Identify which cell holds the provided text, then report its (x, y) central coordinate. 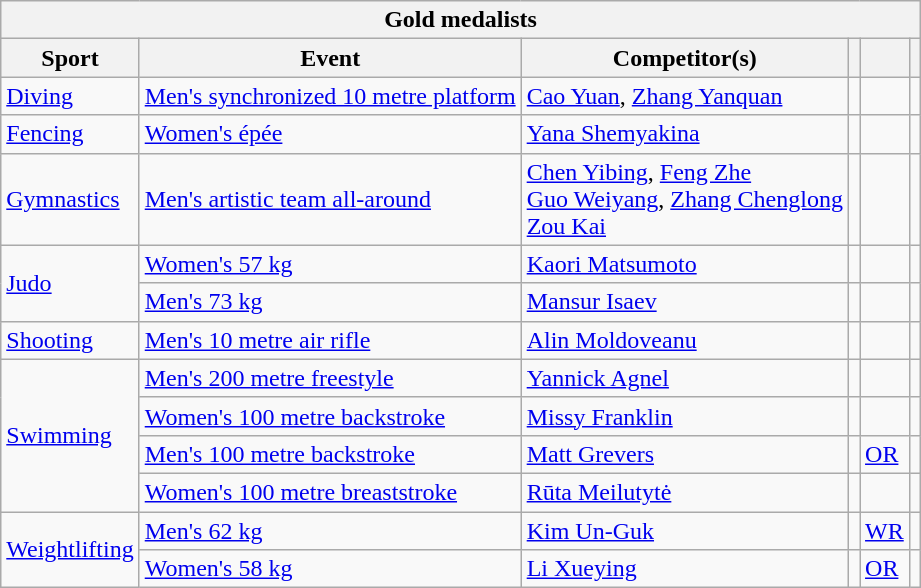
Cao Yuan, Zhang Yanquan (684, 96)
Competitor(s) (684, 58)
Event (330, 58)
Men's 100 metre backstroke (330, 454)
Kim Un-Guk (684, 531)
Sport (70, 58)
Judo (70, 283)
Men's 73 kg (330, 302)
Yannick Agnel (684, 378)
Missy Franklin (684, 416)
Men's artistic team all-around (330, 199)
Women's épée (330, 134)
Men's 62 kg (330, 531)
Mansur Isaev (684, 302)
Men's synchronized 10 metre platform (330, 96)
WR (885, 531)
Diving (70, 96)
Alin Moldoveanu (684, 340)
Women's 100 metre breaststroke (330, 492)
Li Xueying (684, 569)
Rūta Meilutytė (684, 492)
Men's 200 metre freestyle (330, 378)
Gymnastics (70, 199)
Matt Grevers (684, 454)
Fencing (70, 134)
Gold medalists (461, 20)
Yana Shemyakina (684, 134)
Swimming (70, 435)
Women's 100 metre backstroke (330, 416)
Men's 10 metre air rifle (330, 340)
Shooting (70, 340)
Women's 58 kg (330, 569)
Kaori Matsumoto (684, 264)
Chen Yibing, Feng ZheGuo Weiyang, Zhang ChenglongZou Kai (684, 199)
Weightlifting (70, 550)
Women's 57 kg (330, 264)
